Detect which cell encompasses the target text, then output its (x, y) center coordinate. 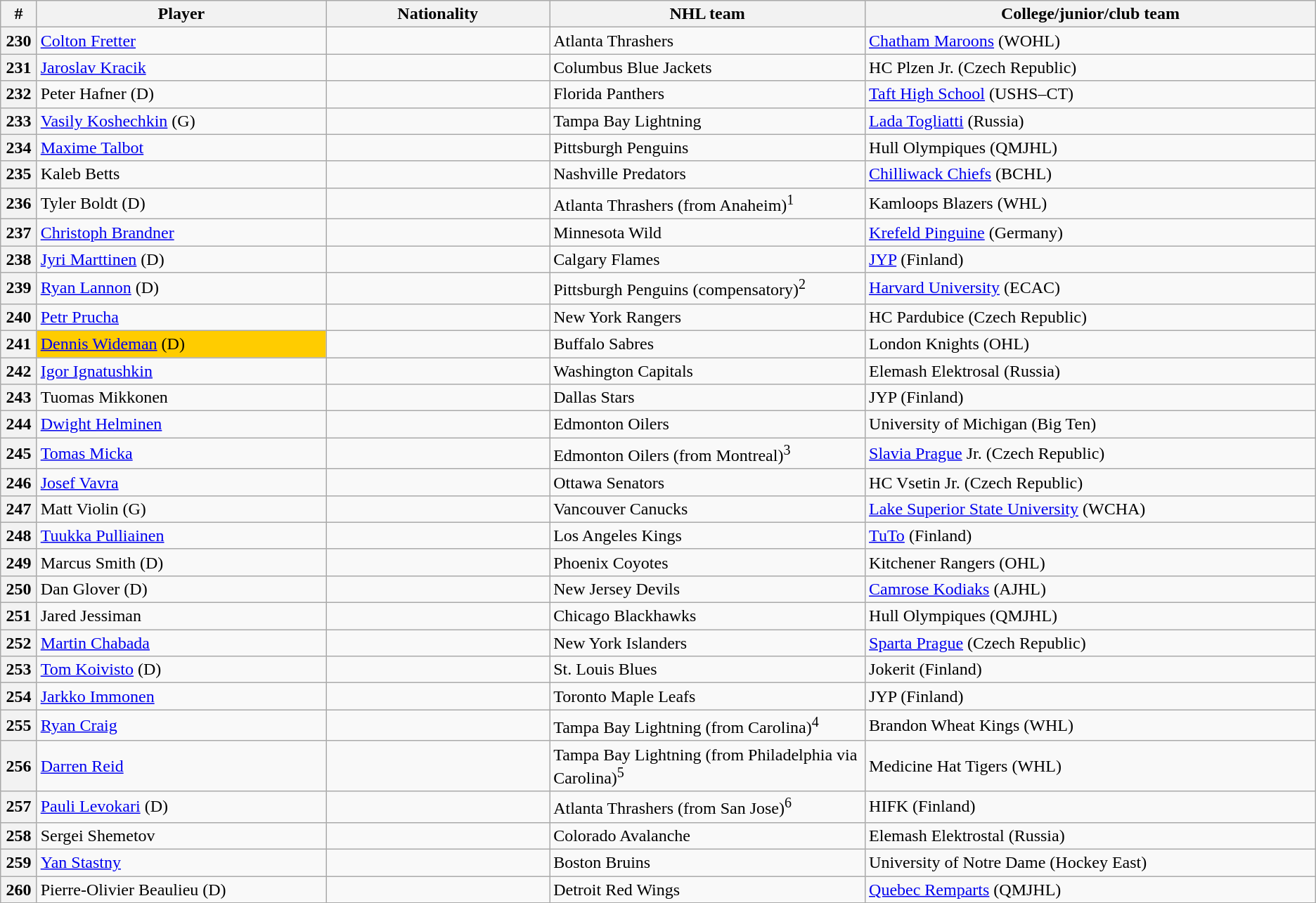
Tuukka Pulliainen (181, 535)
Harvard University (ECAC) (1091, 288)
Player (181, 14)
Tampa Bay Lightning (707, 121)
Ottawa Senators (707, 482)
Martin Chabada (181, 643)
231 (18, 67)
Pittsburgh Penguins (compensatory)2 (707, 288)
233 (18, 121)
239 (18, 288)
238 (18, 259)
248 (18, 535)
New York Rangers (707, 317)
Pierre-Olivier Beaulieu (D) (181, 890)
241 (18, 344)
251 (18, 616)
Tomas Micka (181, 454)
Slavia Prague Jr. (Czech Republic) (1091, 454)
Igor Ignatushkin (181, 371)
257 (18, 807)
Ryan Craig (181, 725)
Krefeld Pinguine (Germany) (1091, 233)
St. Louis Blues (707, 670)
College/junior/club team (1091, 14)
TuTo (Finland) (1091, 535)
256 (18, 766)
University of Notre Dame (Hockey East) (1091, 863)
University of Michigan (Big Ten) (1091, 424)
Sergei Shemetov (181, 836)
255 (18, 725)
Vasily Koshechkin (G) (181, 121)
Peter Hafner (D) (181, 94)
Toronto Maple Leafs (707, 696)
Marcus Smith (D) (181, 562)
Tampa Bay Lightning (from Carolina)4 (707, 725)
Boston Bruins (707, 863)
Dwight Helminen (181, 424)
Matt Violin (G) (181, 509)
258 (18, 836)
HC Pardubice (Czech Republic) (1091, 317)
Pittsburgh Penguins (707, 148)
Edmonton Oilers (from Montreal)3 (707, 454)
Christoph Brandner (181, 233)
Dennis Wideman (D) (181, 344)
247 (18, 509)
230 (18, 41)
Maxime Talbot (181, 148)
243 (18, 398)
Jokerit (Finland) (1091, 670)
HC Plzen Jr. (Czech Republic) (1091, 67)
Elemash Elektrostal (Russia) (1091, 836)
Lada Togliatti (Russia) (1091, 121)
Atlanta Thrashers (707, 41)
Sparta Prague (Czech Republic) (1091, 643)
253 (18, 670)
Camrose Kodiaks (AJHL) (1091, 590)
Detroit Red Wings (707, 890)
Jyri Marttinen (D) (181, 259)
242 (18, 371)
Tampa Bay Lightning (from Philadelphia via Carolina)5 (707, 766)
Tuomas Mikkonen (181, 398)
Kamloops Blazers (WHL) (1091, 204)
Kaleb Betts (181, 174)
Dan Glover (D) (181, 590)
Nashville Predators (707, 174)
254 (18, 696)
234 (18, 148)
244 (18, 424)
New Jersey Devils (707, 590)
Ryan Lannon (D) (181, 288)
Vancouver Canucks (707, 509)
HC Vsetin Jr. (Czech Republic) (1091, 482)
Petr Prucha (181, 317)
Chatham Maroons (WOHL) (1091, 41)
252 (18, 643)
Atlanta Thrashers (from San Jose)6 (707, 807)
# (18, 14)
245 (18, 454)
Calgary Flames (707, 259)
Washington Capitals (707, 371)
Tyler Boldt (D) (181, 204)
232 (18, 94)
Yan Stastny (181, 863)
Nationality (438, 14)
246 (18, 482)
NHL team (707, 14)
Colorado Avalanche (707, 836)
Lake Superior State University (WCHA) (1091, 509)
Chicago Blackhawks (707, 616)
Phoenix Coyotes (707, 562)
Colton Fretter (181, 41)
Taft High School (USHS–CT) (1091, 94)
Edmonton Oilers (707, 424)
250 (18, 590)
Jaroslav Kracik (181, 67)
Brandon Wheat Kings (WHL) (1091, 725)
Dallas Stars (707, 398)
London Knights (OHL) (1091, 344)
237 (18, 233)
Jarkko Immonen (181, 696)
Quebec Remparts (QMJHL) (1091, 890)
Buffalo Sabres (707, 344)
Elemash Elektrosal (Russia) (1091, 371)
Chilliwack Chiefs (BCHL) (1091, 174)
Florida Panthers (707, 94)
Kitchener Rangers (OHL) (1091, 562)
HIFK (Finland) (1091, 807)
Columbus Blue Jackets (707, 67)
236 (18, 204)
Pauli Levokari (D) (181, 807)
Josef Vavra (181, 482)
Darren Reid (181, 766)
Jared Jessiman (181, 616)
New York Islanders (707, 643)
Los Angeles Kings (707, 535)
259 (18, 863)
240 (18, 317)
Atlanta Thrashers (from Anaheim)1 (707, 204)
Medicine Hat Tigers (WHL) (1091, 766)
260 (18, 890)
249 (18, 562)
Tom Koivisto (D) (181, 670)
235 (18, 174)
Minnesota Wild (707, 233)
